Detect which cell encompasses the target text, then output its (X, Y) center coordinate. 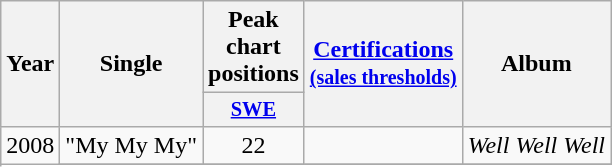
Album (536, 64)
22 (253, 145)
2008 (30, 145)
Peak chart positions (253, 47)
Year (30, 64)
Single (132, 64)
Well Well Well (536, 145)
SWE (253, 110)
Certifications(sales thresholds) (383, 64)
"My My My" (132, 145)
